Determine the (x, y) coordinate at the center of the cell enclosing the given text.  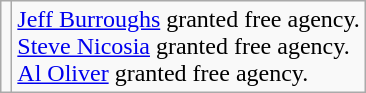
Jeff Burroughs granted free agency. Steve Nicosia granted free agency. Al Oliver granted free agency. (189, 47)
